Locate the cell with the specified text and output its (X, Y) center coordinate. 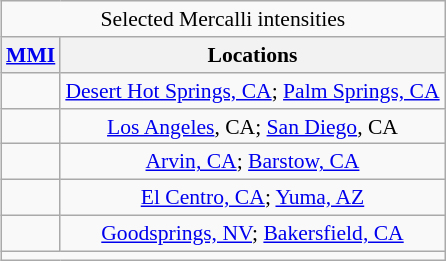
Selected Mercalli intensities (223, 19)
Arvin, CA; Barstow, CA (252, 162)
Desert Hot Springs, CA; Palm Springs, CA (252, 91)
Goodsprings, NV; Bakersfield, CA (252, 233)
Locations (252, 55)
MMI (30, 55)
Los Angeles, CA; San Diego, CA (252, 126)
El Centro, CA; Yuma, AZ (252, 197)
